Pinpoint the cell where the given text exists, returning its (X, Y) midpoint coordinate. 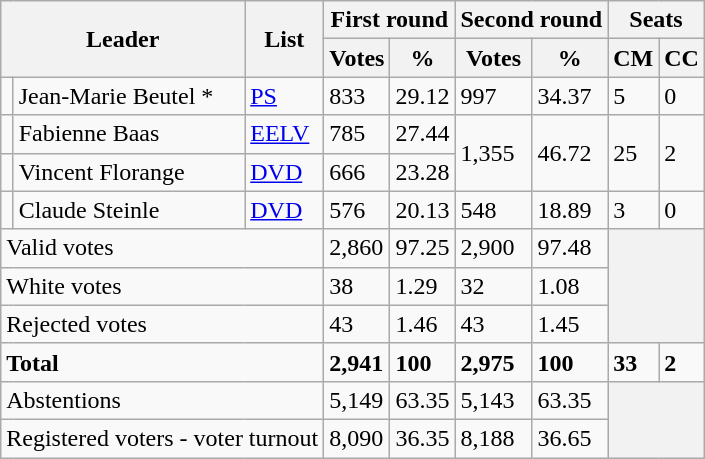
1.45 (570, 324)
1.29 (422, 286)
List (284, 39)
2,975 (494, 362)
97.48 (570, 248)
2,860 (357, 248)
46.72 (570, 153)
PS (284, 96)
5,149 (357, 400)
Rejected votes (162, 324)
2,941 (357, 362)
White votes (162, 286)
Vincent Florange (129, 172)
25 (634, 153)
548 (494, 210)
Valid votes (162, 248)
8,090 (357, 438)
2,900 (494, 248)
5,143 (494, 400)
38 (357, 286)
833 (357, 96)
33 (634, 362)
Registered voters - voter turnout (162, 438)
36.35 (422, 438)
23.28 (422, 172)
997 (494, 96)
3 (634, 210)
Seats (656, 20)
8,188 (494, 438)
1.08 (570, 286)
Abstentions (162, 400)
1.46 (422, 324)
666 (357, 172)
29.12 (422, 96)
First round (390, 20)
CC (682, 58)
20.13 (422, 210)
27.44 (422, 134)
97.25 (422, 248)
CM (634, 58)
Jean-Marie Beutel * (129, 96)
Second round (532, 20)
18.89 (570, 210)
Total (162, 362)
34.37 (570, 96)
36.65 (570, 438)
Leader (123, 39)
1,355 (494, 153)
32 (494, 286)
Claude Steinle (129, 210)
576 (357, 210)
785 (357, 134)
5 (634, 96)
EELV (284, 134)
Fabienne Baas (129, 134)
